From the cell containing the given text, extract its center point as [X, Y] coordinate. 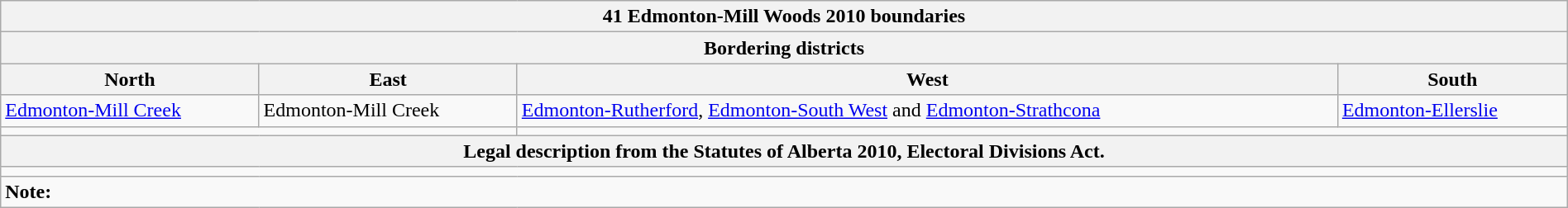
Bordering districts [784, 48]
East [388, 79]
Legal description from the Statutes of Alberta 2010, Electoral Divisions Act. [784, 151]
Edmonton-Rutherford, Edmonton-South West and Edmonton-Strathcona [927, 111]
West [927, 79]
North [130, 79]
Note: [784, 191]
South [1452, 79]
Edmonton-Ellerslie [1452, 111]
41 Edmonton-Mill Woods 2010 boundaries [784, 17]
